Search for the cell housing the specified text and yield its [x, y] center coordinate. 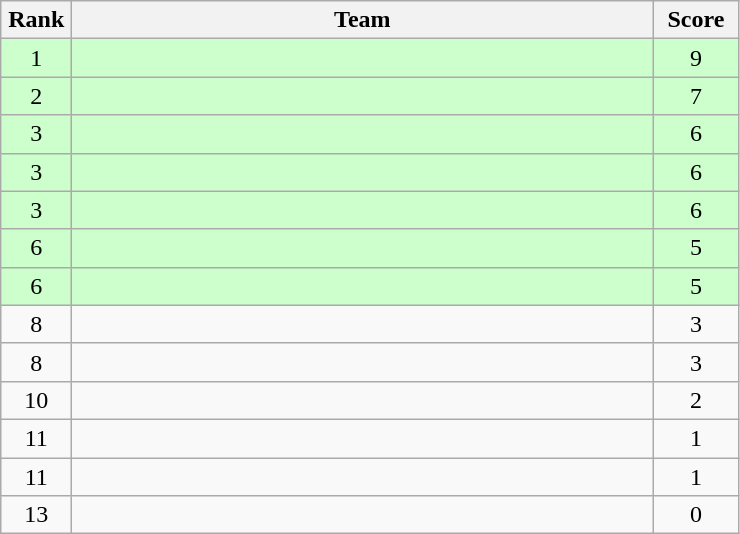
7 [696, 96]
Rank [36, 20]
13 [36, 515]
0 [696, 515]
9 [696, 58]
Team [362, 20]
Score [696, 20]
10 [36, 400]
